Scan for the cell matching the given text and deliver its (X, Y) coordinate at center. 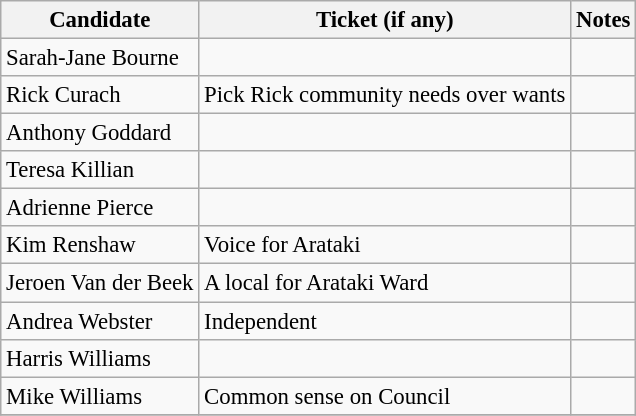
Sarah-Jane Bourne (100, 58)
Voice for Arataki (385, 245)
Anthony Goddard (100, 133)
Andrea Webster (100, 321)
Harris Williams (100, 358)
Ticket (if any) (385, 20)
Kim Renshaw (100, 245)
A local for Arataki Ward (385, 283)
Rick Curach (100, 95)
Pick Rick community needs over wants (385, 95)
Teresa Killian (100, 170)
Independent (385, 321)
Adrienne Pierce (100, 208)
Jeroen Van der Beek (100, 283)
Notes (604, 20)
Common sense on Council (385, 396)
Candidate (100, 20)
Mike Williams (100, 396)
